Pinpoint the cell where the given text exists, returning its (X, Y) midpoint coordinate. 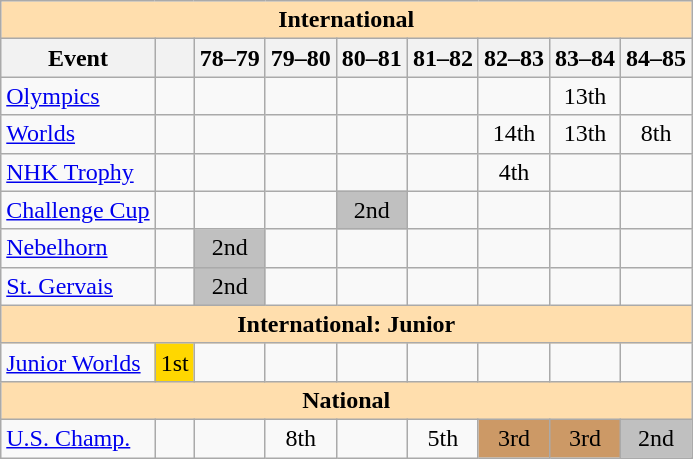
U.S. Champ. (78, 438)
Junior Worlds (78, 362)
79–80 (300, 58)
Worlds (78, 134)
Event (78, 58)
NHK Trophy (78, 172)
International: Junior (346, 324)
83–84 (586, 58)
Olympics (78, 96)
78–79 (230, 58)
Challenge Cup (78, 210)
Nebelhorn (78, 248)
4th (514, 172)
82–83 (514, 58)
National (346, 400)
80–81 (372, 58)
84–85 (656, 58)
81–82 (442, 58)
International (346, 20)
St. Gervais (78, 286)
5th (442, 438)
14th (514, 134)
1st (174, 362)
